For the text-containing cell, return its midpoint in [X, Y] coordinate format. 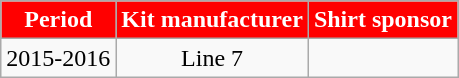
Kit manufacturer [212, 20]
Shirt sponsor [382, 20]
Line 7 [212, 58]
Period [58, 20]
2015-2016 [58, 58]
